Locate the cell with the specified text and output its (X, Y) center coordinate. 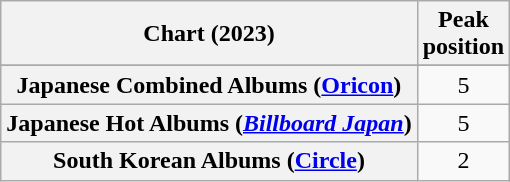
Japanese Combined Albums (Oricon) (209, 85)
South Korean Albums (Circle) (209, 161)
Peakposition (463, 34)
Japanese Hot Albums (Billboard Japan) (209, 123)
2 (463, 161)
Chart (2023) (209, 34)
